Search for the cell housing the specified text and yield its [X, Y] center coordinate. 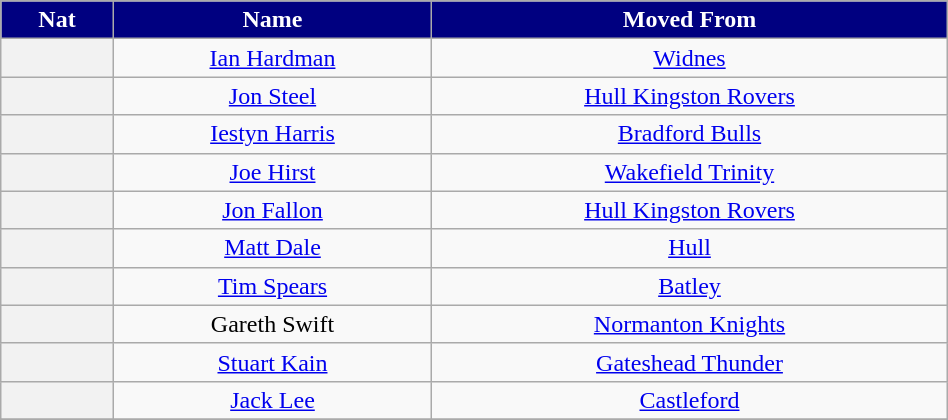
Iestyn Harris [272, 134]
Matt Dale [272, 248]
Wakefield Trinity [690, 172]
Moved From [690, 20]
Jon Steel [272, 96]
Normanton Knights [690, 324]
Name [272, 20]
Jack Lee [272, 400]
Gateshead Thunder [690, 362]
Nat [57, 20]
Gareth Swift [272, 324]
Joe Hirst [272, 172]
Stuart Kain [272, 362]
Castleford [690, 400]
Jon Fallon [272, 210]
Bradford Bulls [690, 134]
Ian Hardman [272, 58]
Tim Spears [272, 286]
Batley [690, 286]
Hull [690, 248]
Widnes [690, 58]
